Return (X, Y) of the center of cell containing provided text 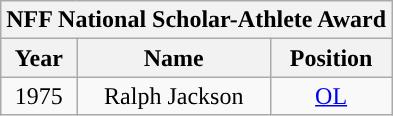
1975 (39, 96)
Name (174, 58)
Ralph Jackson (174, 96)
OL (332, 96)
Position (332, 58)
NFF National Scholar-Athlete Award (196, 20)
Year (39, 58)
